Provide the (x, y) coordinate of the cell's center where the given text is located.  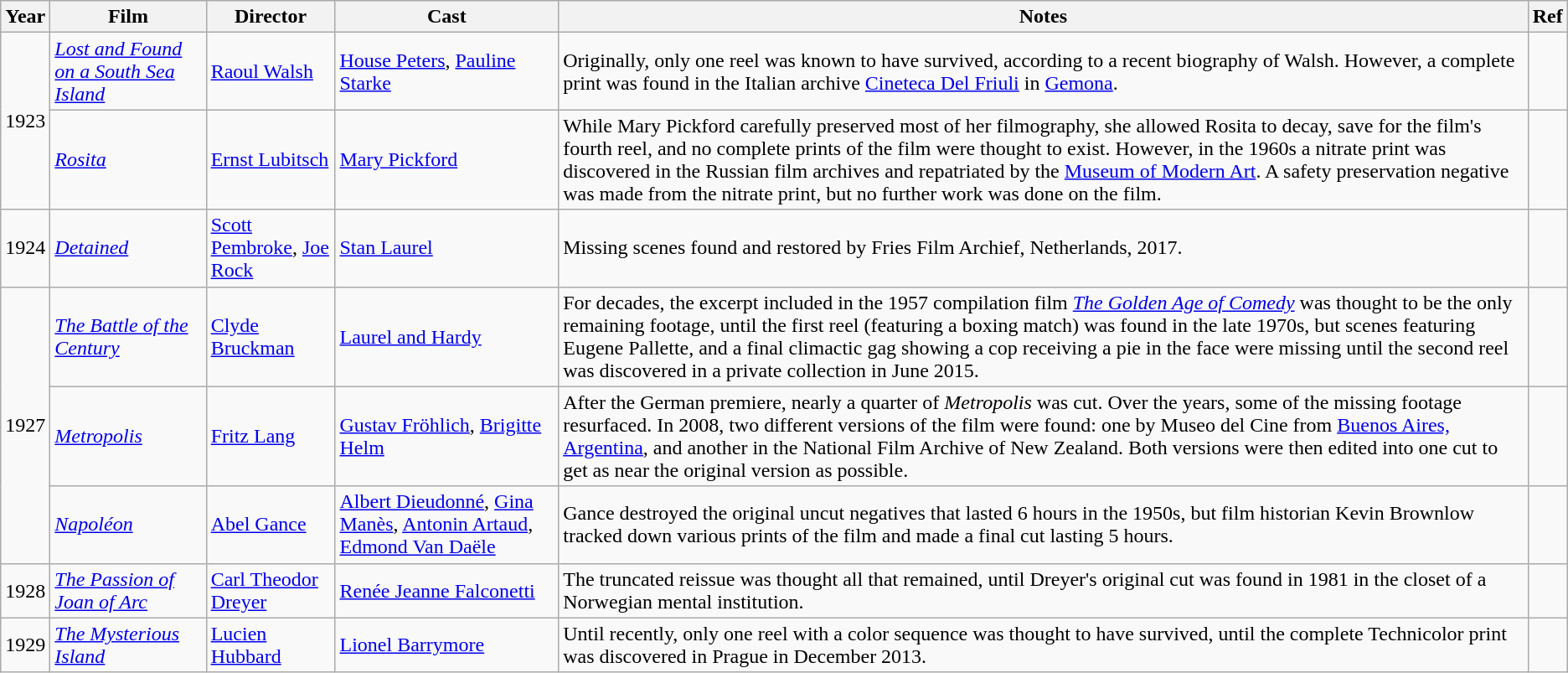
Cast (447, 17)
Film (128, 17)
Mary Pickford (447, 159)
Carl Theodor Dreyer (271, 590)
Notes (1044, 17)
The Battle of the Century (128, 337)
House Peters, Pauline Starke (447, 71)
Metropolis (128, 436)
Ernst Lubitsch (271, 159)
1927 (25, 425)
Gustav Fröhlich, Brigitte Helm (447, 436)
The Passion of Joan of Arc (128, 590)
Raoul Walsh (271, 71)
Rosita (128, 159)
Fritz Lang (271, 436)
Laurel and Hardy (447, 337)
Renée Jeanne Falconetti (447, 590)
Lost and Found on a South Sea Island (128, 71)
Director (271, 17)
Year (25, 17)
Scott Pembroke, Joe Rock (271, 248)
1924 (25, 248)
Napoléon (128, 525)
The Mysterious Island (128, 645)
Ref (1548, 17)
Stan Laurel (447, 248)
Clyde Bruckman (271, 337)
1929 (25, 645)
Lucien Hubbard (271, 645)
1923 (25, 121)
1928 (25, 590)
Abel Gance (271, 525)
Albert Dieudonné, Gina Manès, Antonin Artaud, Edmond Van Daële (447, 525)
The truncated reissue was thought all that remained, until Dreyer's original cut was found in 1981 in the closet of a Norwegian mental institution. (1044, 590)
Lionel Barrymore (447, 645)
Detained (128, 248)
Missing scenes found and restored by Fries Film Archief, Netherlands, 2017. (1044, 248)
